Scan for the cell matching the given text and deliver its (X, Y) coordinate at center. 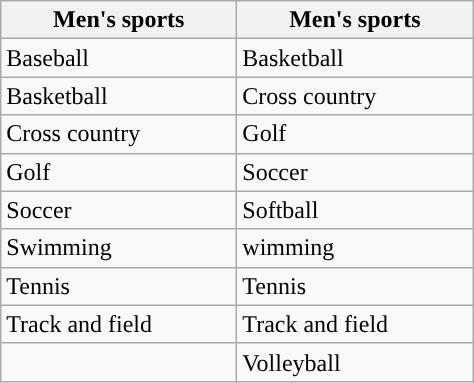
wimming (355, 248)
Volleyball (355, 362)
Swimming (119, 248)
Softball (355, 210)
Baseball (119, 58)
